Capture the cell that displays the provided text and extract its (X, Y) central coordinate. 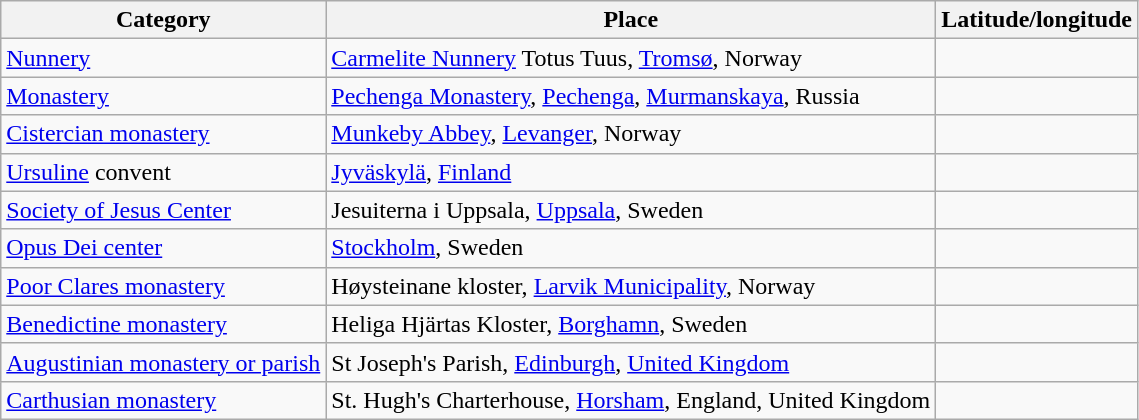
Augustinian monastery or parish (164, 362)
Jesuiterna i Uppsala, Uppsala, Sweden (631, 210)
Latitude/longitude (1037, 20)
Cistercian monastery (164, 134)
Stockholm, Sweden (631, 248)
Category (164, 20)
Heliga Hjärtas Kloster, Borghamn, Sweden (631, 324)
Place (631, 20)
Ursuline convent (164, 172)
Munkeby Abbey, Levanger, Norway (631, 134)
Poor Clares monastery (164, 286)
Nunnery (164, 58)
Carthusian monastery (164, 400)
Benedictine monastery (164, 324)
Society of Jesus Center (164, 210)
Pechenga Monastery, Pechenga, Murmanskaya, Russia (631, 96)
Carmelite Nunnery Totus Tuus, Tromsø, Norway (631, 58)
Opus Dei center (164, 248)
Monastery (164, 96)
Høysteinane kloster, Larvik Municipality, Norway (631, 286)
Jyväskylä, Finland (631, 172)
St. Hugh's Charterhouse, Horsham, England, United Kingdom (631, 400)
St Joseph's Parish, Edinburgh, United Kingdom (631, 362)
